Provide the [X, Y] coordinate of the cell's center where the given text is located.  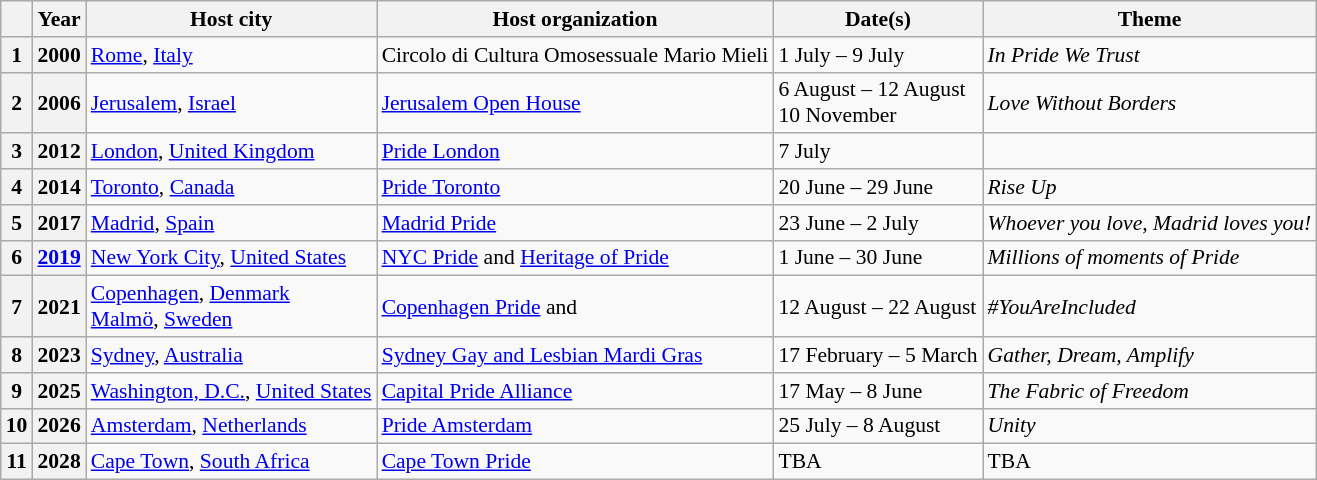
12 August – 22 August [878, 306]
Love Without Borders [1150, 102]
Capital Pride Alliance [576, 391]
Jerusalem, Israel [232, 102]
7 [17, 306]
Pride London [576, 152]
5 [17, 223]
17 February – 5 March [878, 355]
Circolo di Cultura Omosessuale Mario Mieli [576, 55]
8 [17, 355]
6 August – 12 August10 November [878, 102]
NYC Pride and Heritage of Pride [576, 258]
Pride Amsterdam [576, 426]
1 June – 30 June [878, 258]
Jerusalem Open House [576, 102]
Pride Toronto [576, 187]
1 [17, 55]
Amsterdam, Netherlands [232, 426]
Rome, Italy [232, 55]
Copenhagen Pride and [576, 306]
Year [58, 19]
Rise Up [1150, 187]
2 [17, 102]
Millions of moments of Pride [1150, 258]
2006 [58, 102]
Sydney Gay and Lesbian Mardi Gras [576, 355]
2025 [58, 391]
Date(s) [878, 19]
2026 [58, 426]
In Pride We Trust [1150, 55]
1 July – 9 July [878, 55]
2000 [58, 55]
Copenhagen, Denmark Malmö, Sweden [232, 306]
9 [17, 391]
The Fabric of Freedom [1150, 391]
2028 [58, 462]
2021 [58, 306]
Whoever you love, Madrid loves you! [1150, 223]
6 [17, 258]
Washington, D.C., United States [232, 391]
2014 [58, 187]
25 July – 8 August [878, 426]
Cape Town Pride [576, 462]
Unity [1150, 426]
2019 [58, 258]
London, United Kingdom [232, 152]
Madrid, Spain [232, 223]
Sydney, Australia [232, 355]
11 [17, 462]
20 June – 29 June [878, 187]
3 [17, 152]
23 June – 2 July [878, 223]
Cape Town, South Africa [232, 462]
Host organization [576, 19]
2017 [58, 223]
7 July [878, 152]
Theme [1150, 19]
10 [17, 426]
Gather, Dream, Amplify [1150, 355]
2023 [58, 355]
2012 [58, 152]
4 [17, 187]
Host city [232, 19]
17 May – 8 June [878, 391]
#YouAreIncluded [1150, 306]
Madrid Pride [576, 223]
Toronto, Canada [232, 187]
New York City, United States [232, 258]
